Detect which cell encompasses the target text, then output its [x, y] center coordinate. 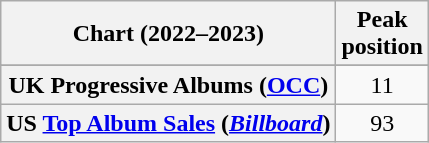
US Top Album Sales (Billboard) [168, 123]
Chart (2022–2023) [168, 34]
UK Progressive Albums (OCC) [168, 85]
93 [382, 123]
Peakposition [382, 34]
11 [382, 85]
